Search for the cell housing the specified text and yield its (x, y) center coordinate. 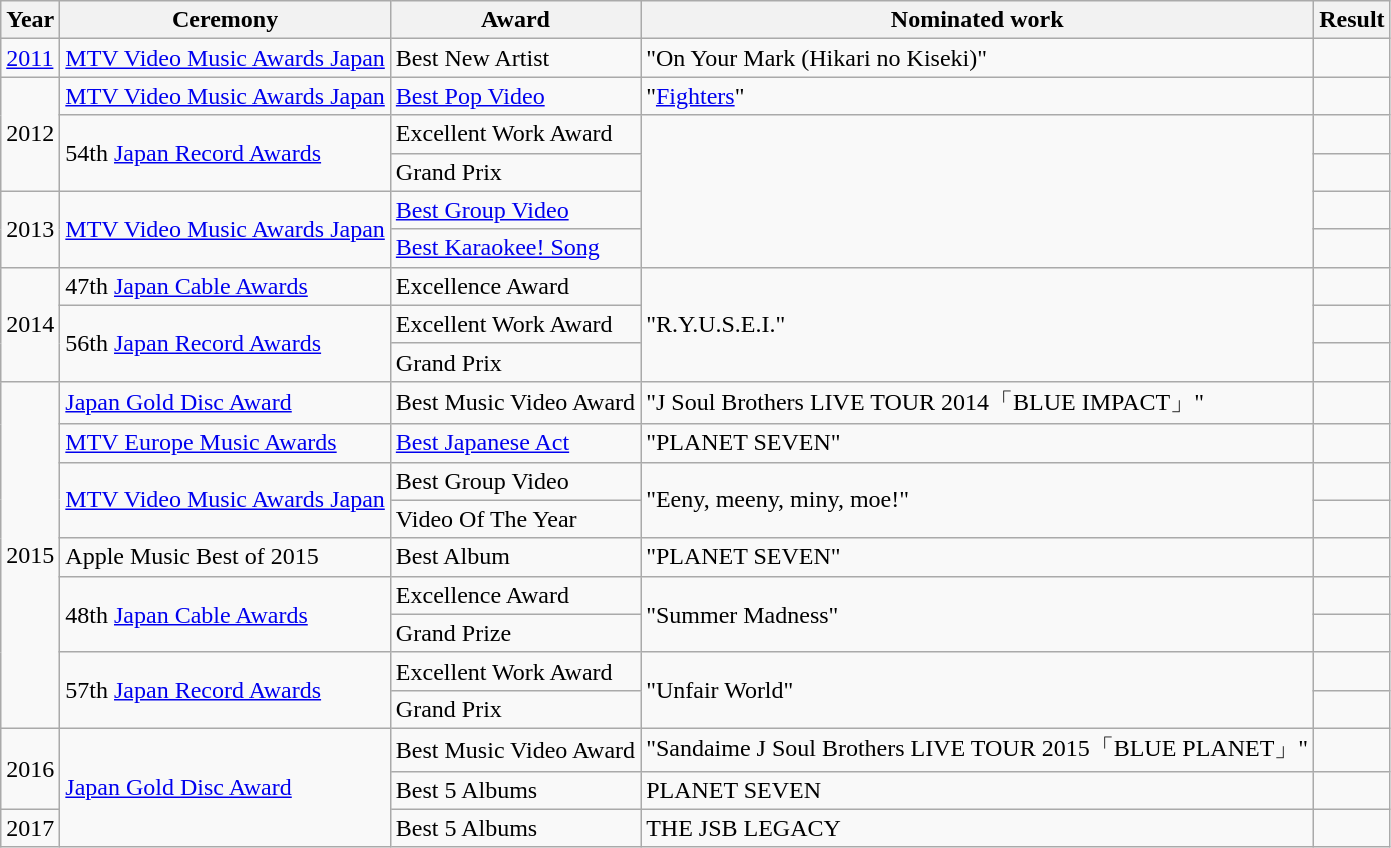
PLANET SEVEN (978, 790)
47th Japan Cable Awards (226, 286)
Ceremony (226, 20)
Award (515, 20)
Year (30, 20)
MTV Europe Music Awards (226, 443)
54th Japan Record Awards (226, 153)
2013 (30, 229)
"Summer Madness" (978, 614)
2011 (30, 58)
Apple Music Best of 2015 (226, 557)
2012 (30, 134)
2016 (30, 768)
"Unfair World" (978, 690)
Best Pop Video (515, 96)
Best Karaokee! Song (515, 248)
"On Your Mark (Hikari no Kiseki)" (978, 58)
Best New Artist (515, 58)
Video Of The Year (515, 519)
57th Japan Record Awards (226, 690)
"R.Y.U.S.E.I." (978, 324)
48th Japan Cable Awards (226, 614)
Nominated work (978, 20)
56th Japan Record Awards (226, 343)
"J Soul Brothers LIVE TOUR 2014「BLUE IMPACT」" (978, 402)
2017 (30, 828)
"Sandaime J Soul Brothers LIVE TOUR 2015「BLUE PLANET」" (978, 750)
Best Album (515, 557)
Best Japanese Act (515, 443)
THE JSB LEGACY (978, 828)
Result (1352, 20)
2014 (30, 324)
"Eeny, meeny, miny, moe!" (978, 500)
Grand Prize (515, 633)
2015 (30, 554)
"Fighters" (978, 96)
